Return the (x, y) coordinate for the center point of the cell that contains the specified text.  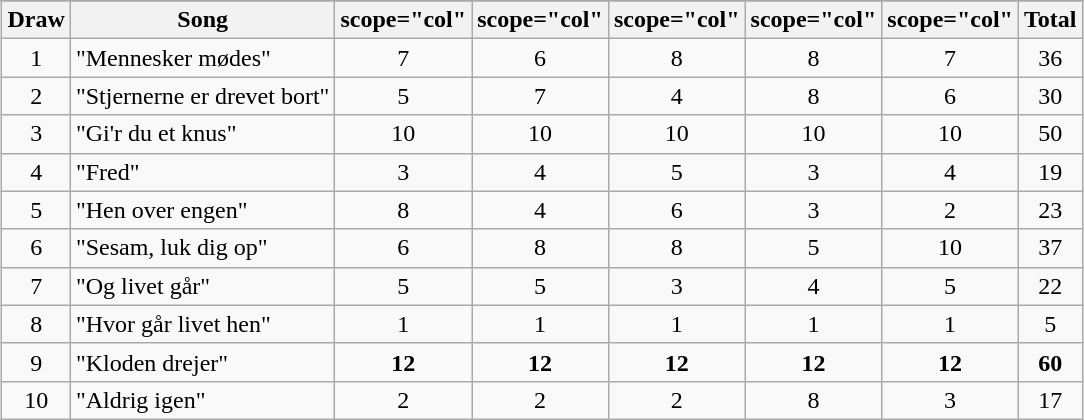
Song (202, 20)
"Gi'r du et knus" (202, 134)
"Sesam, luk dig op" (202, 248)
9 (36, 362)
60 (1050, 362)
Draw (36, 20)
36 (1050, 58)
"Fred" (202, 172)
19 (1050, 172)
"Hvor går livet hen" (202, 324)
Total (1050, 20)
37 (1050, 248)
22 (1050, 286)
23 (1050, 210)
"Mennesker mødes" (202, 58)
"Hen over engen" (202, 210)
50 (1050, 134)
30 (1050, 96)
"Aldrig igen" (202, 400)
17 (1050, 400)
"Stjernerne er drevet bort" (202, 96)
"Og livet går" (202, 286)
"Kloden drejer" (202, 362)
